Provide the (X, Y) coordinate of the cell's center where the given text is located.  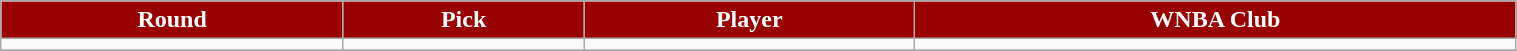
Round (172, 20)
Player (750, 20)
Pick (463, 20)
WNBA Club (1216, 20)
